Capture the cell that displays the provided text and extract its [x, y] central coordinate. 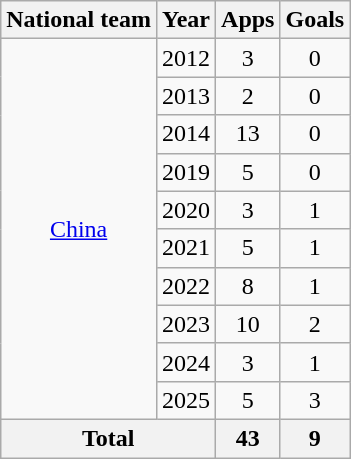
13 [248, 134]
10 [248, 324]
43 [248, 438]
2023 [186, 324]
2021 [186, 248]
2020 [186, 210]
8 [248, 286]
Apps [248, 20]
Goals [315, 20]
2022 [186, 286]
2012 [186, 58]
2025 [186, 400]
Total [108, 438]
9 [315, 438]
2014 [186, 134]
National team [79, 20]
2024 [186, 362]
2019 [186, 172]
Year [186, 20]
2013 [186, 96]
China [79, 230]
